Capture the cell that displays the provided text and extract its (x, y) central coordinate. 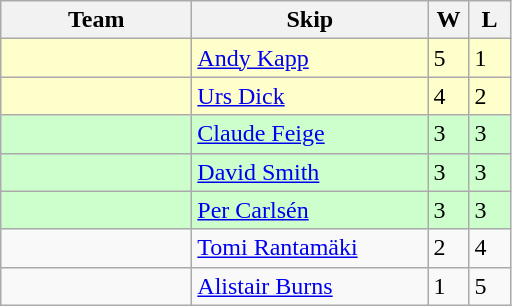
Per Carlsén (310, 210)
Claude Feige (310, 134)
Alistair Burns (310, 286)
Urs Dick (310, 96)
David Smith (310, 172)
W (448, 20)
Skip (310, 20)
L (490, 20)
Tomi Rantamäki (310, 248)
Andy Kapp (310, 58)
Team (96, 20)
